Return the [X, Y] coordinate for the center point of the cell that contains the specified text.  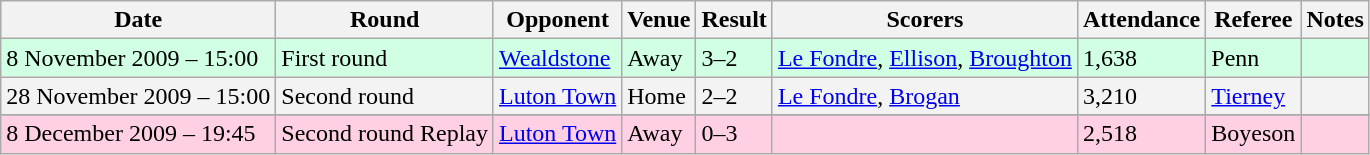
Tierney [1254, 96]
Scorers [924, 20]
0–3 [734, 134]
Venue [659, 20]
Opponent [557, 20]
Second round [385, 96]
Round [385, 20]
Le Fondre, Ellison, Broughton [924, 58]
28 November 2009 – 15:00 [138, 96]
8 November 2009 – 15:00 [138, 58]
Referee [1254, 20]
2,518 [1141, 134]
2–2 [734, 96]
First round [385, 58]
Le Fondre, Brogan [924, 96]
Notes [1335, 20]
3–2 [734, 58]
Result [734, 20]
Date [138, 20]
8 December 2009 – 19:45 [138, 134]
1,638 [1141, 58]
Attendance [1141, 20]
Wealdstone [557, 58]
3,210 [1141, 96]
Second round Replay [385, 134]
Penn [1254, 58]
Home [659, 96]
Boyeson [1254, 134]
